Detect which cell encompasses the target text, then output its [x, y] center coordinate. 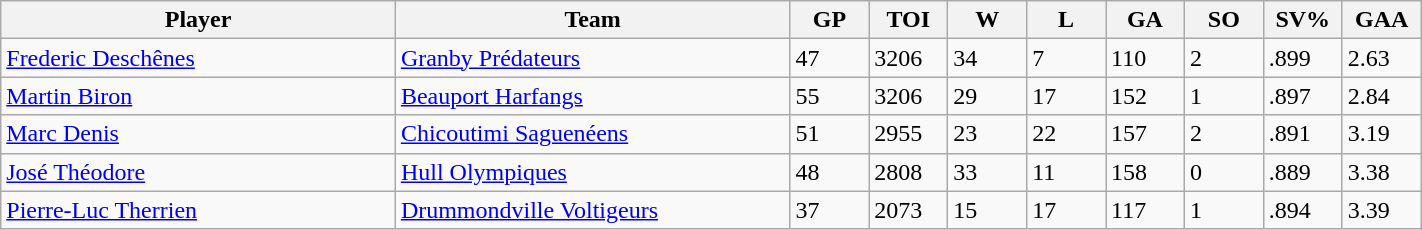
117 [1146, 210]
.894 [1302, 210]
.897 [1302, 96]
0 [1224, 172]
22 [1066, 134]
Beauport Harfangs [592, 96]
157 [1146, 134]
Martin Biron [198, 96]
GA [1146, 20]
48 [830, 172]
2.63 [1382, 58]
3.38 [1382, 172]
29 [988, 96]
GP [830, 20]
158 [1146, 172]
SV% [1302, 20]
2073 [908, 210]
51 [830, 134]
Chicoutimi Saguenéens [592, 134]
15 [988, 210]
47 [830, 58]
Granby Prédateurs [592, 58]
.891 [1302, 134]
3.19 [1382, 134]
3.39 [1382, 210]
2955 [908, 134]
.889 [1302, 172]
33 [988, 172]
37 [830, 210]
11 [1066, 172]
Marc Denis [198, 134]
.899 [1302, 58]
2.84 [1382, 96]
L [1066, 20]
Hull Olympiques [592, 172]
GAA [1382, 20]
Team [592, 20]
SO [1224, 20]
TOI [908, 20]
110 [1146, 58]
7 [1066, 58]
55 [830, 96]
Drummondville Voltigeurs [592, 210]
Pierre-Luc Therrien [198, 210]
2808 [908, 172]
Frederic Deschênes [198, 58]
34 [988, 58]
W [988, 20]
152 [1146, 96]
23 [988, 134]
José Théodore [198, 172]
Player [198, 20]
